Capture the cell that displays the provided text and extract its [x, y] central coordinate. 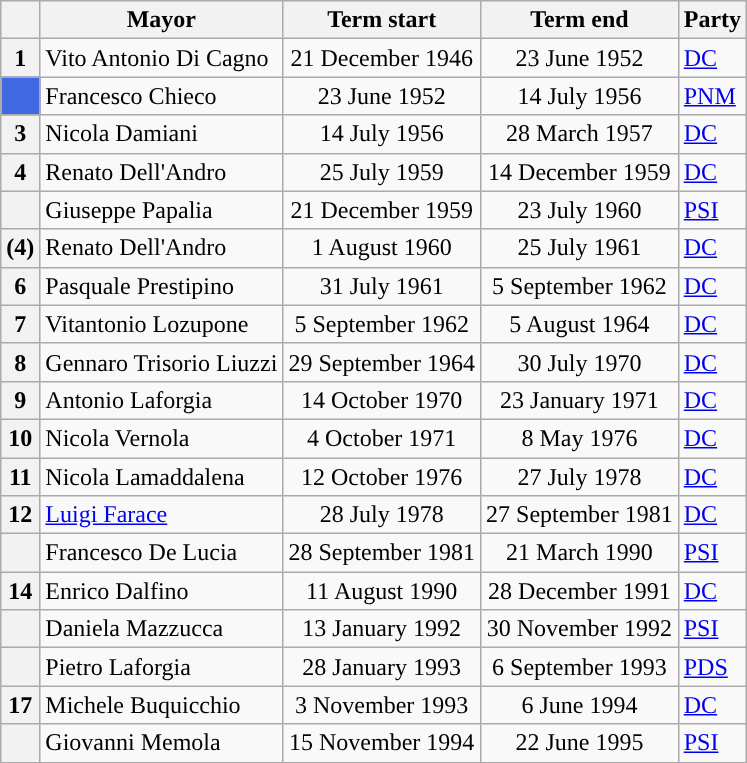
14 October 1970 [382, 400]
11 August 1990 [382, 591]
3 [20, 134]
6 [20, 286]
Gennaro Trisorio Liuzzi [162, 362]
25 July 1959 [382, 172]
28 July 1978 [382, 515]
28 September 1981 [382, 553]
1 [20, 58]
Nicola Lamaddalena [162, 477]
28 December 1991 [580, 591]
Francesco De Lucia [162, 553]
Vito Antonio Di Cagno [162, 58]
4 [20, 172]
23 January 1971 [580, 400]
9 [20, 400]
Party [712, 20]
14 [20, 591]
Giovanni Memola [162, 743]
7 [20, 324]
30 November 1992 [580, 629]
25 July 1961 [580, 248]
6 September 1993 [580, 667]
Mayor [162, 20]
Term start [382, 20]
31 July 1961 [382, 286]
Michele Buquicchio [162, 705]
28 March 1957 [580, 134]
22 June 1995 [580, 743]
8 May 1976 [580, 438]
30 July 1970 [580, 362]
13 January 1992 [382, 629]
PDS [712, 667]
Daniela Mazzucca [162, 629]
5 August 1964 [580, 324]
21 December 1946 [382, 58]
15 November 1994 [382, 743]
Francesco Chieco [162, 96]
Term end [580, 20]
27 July 1978 [580, 477]
Pasquale Prestipino [162, 286]
12 [20, 515]
(4) [20, 248]
8 [20, 362]
6 June 1994 [580, 705]
14 December 1959 [580, 172]
21 December 1959 [382, 210]
10 [20, 438]
PNM [712, 96]
Giuseppe Papalia [162, 210]
12 October 1976 [382, 477]
29 September 1964 [382, 362]
Antonio Laforgia [162, 400]
Vitantonio Lozupone [162, 324]
17 [20, 705]
4 October 1971 [382, 438]
Enrico Dalfino [162, 591]
Luigi Farace [162, 515]
Nicola Damiani [162, 134]
1 August 1960 [382, 248]
Nicola Vernola [162, 438]
23 July 1960 [580, 210]
11 [20, 477]
Pietro Laforgia [162, 667]
21 March 1990 [580, 553]
27 September 1981 [580, 515]
28 January 1993 [382, 667]
3 November 1993 [382, 705]
